Provide the (X, Y) coordinate of the cell's center where the given text is located.  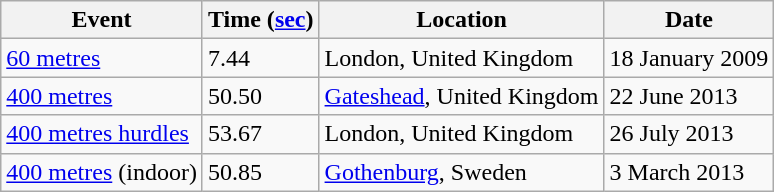
50.50 (260, 96)
Time (sec) (260, 20)
400 metres hurdles (102, 134)
60 metres (102, 58)
26 July 2013 (689, 134)
400 metres (102, 96)
22 June 2013 (689, 96)
7.44 (260, 58)
Date (689, 20)
50.85 (260, 172)
3 March 2013 (689, 172)
Location (462, 20)
Gateshead, United Kingdom (462, 96)
Gothenburg, Sweden (462, 172)
400 metres (indoor) (102, 172)
53.67 (260, 134)
18 January 2009 (689, 58)
Event (102, 20)
